Capture the cell that displays the provided text and extract its (X, Y) central coordinate. 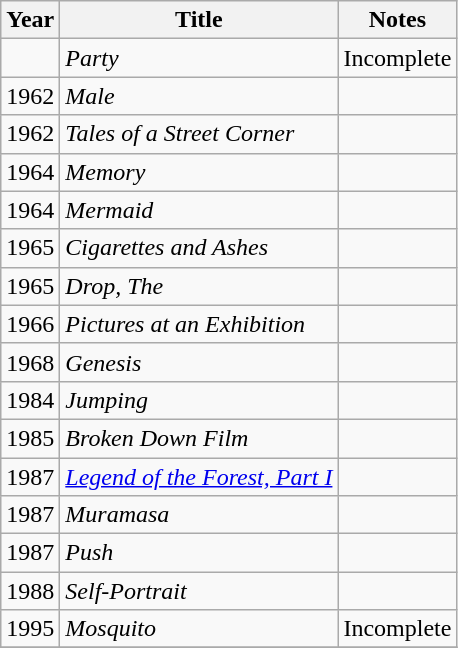
Broken Down Film (199, 438)
Year (30, 20)
Memory (199, 172)
1995 (30, 629)
Drop, The (199, 286)
Muramasa (199, 515)
Party (199, 58)
1988 (30, 591)
Genesis (199, 362)
Title (199, 20)
1968 (30, 362)
Mosquito (199, 629)
1966 (30, 324)
Legend of the Forest, Part I (199, 477)
Mermaid (199, 210)
Cigarettes and Ashes (199, 248)
Self-Portrait (199, 591)
1984 (30, 400)
1985 (30, 438)
Male (199, 96)
Tales of a Street Corner (199, 134)
Pictures at an Exhibition (199, 324)
Push (199, 553)
Notes (398, 20)
Jumping (199, 400)
